Pinpoint the cell where the given text exists, returning its (x, y) midpoint coordinate. 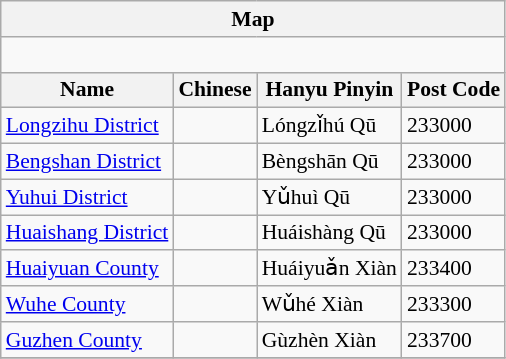
Huáiyuǎn Xiàn (330, 269)
233700 (454, 340)
Bèngshān Qū (330, 162)
Lóngzǐhú Qū (330, 126)
Wuhe County (88, 304)
Guzhen County (88, 340)
Longzihu District (88, 126)
Map (253, 19)
Yǔhuì Qū (330, 197)
Gùzhèn Xiàn (330, 340)
Chinese (214, 90)
Huaiyuan County (88, 269)
Wǔhé Xiàn (330, 304)
Huaishang District (88, 233)
233300 (454, 304)
Yuhui District (88, 197)
233400 (454, 269)
Bengshan District (88, 162)
Hanyu Pinyin (330, 90)
Name (88, 90)
Post Code (454, 90)
Huáishàng Qū (330, 233)
